From the cell containing the given text, extract its center point as [X, Y] coordinate. 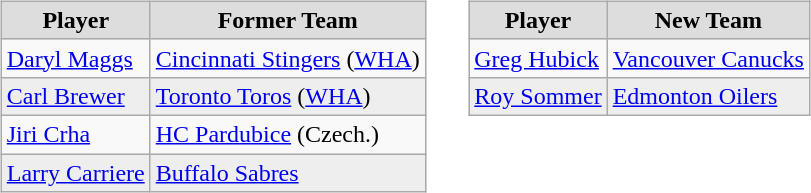
Cincinnati Stingers (WHA) [288, 58]
Roy Sommer [538, 96]
Vancouver Canucks [708, 58]
Jiri Crha [76, 134]
HC Pardubice (Czech.) [288, 134]
Buffalo Sabres [288, 173]
New Team [708, 20]
Greg Hubick [538, 58]
Former Team [288, 20]
Edmonton Oilers [708, 96]
Larry Carriere [76, 173]
Carl Brewer [76, 96]
Daryl Maggs [76, 58]
Toronto Toros (WHA) [288, 96]
